Capture the cell that displays the provided text and extract its (x, y) central coordinate. 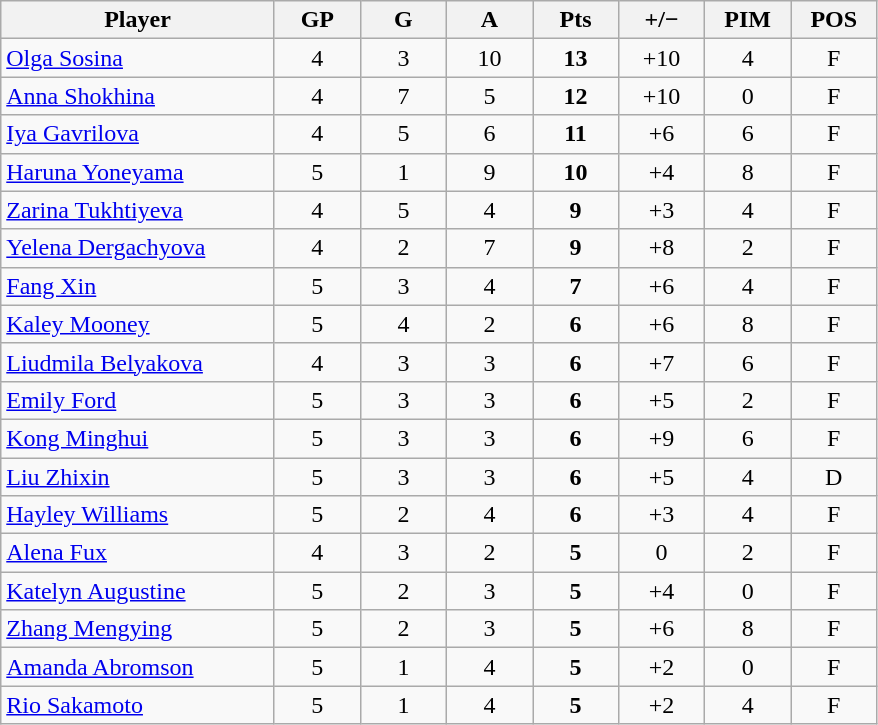
+8 (662, 248)
Anna Shokhina (138, 96)
+9 (662, 438)
Katelyn Augustine (138, 591)
Amanda Abromson (138, 667)
12 (575, 96)
Player (138, 20)
POS (834, 20)
Kong Minghui (138, 438)
Zhang Mengying (138, 629)
A (489, 20)
Kaley Mooney (138, 324)
Pts (575, 20)
Alena Fux (138, 553)
Haruna Yoneyama (138, 172)
D (834, 477)
G (403, 20)
Olga Sosina (138, 58)
Iya Gavrilova (138, 134)
Fang Xin (138, 286)
Zarina Tukhtiyeva (138, 210)
PIM (748, 20)
Liu Zhixin (138, 477)
13 (575, 58)
Emily Ford (138, 400)
GP (317, 20)
Yelena Dergachyova (138, 248)
Liudmila Belyakova (138, 362)
Rio Sakamoto (138, 705)
Hayley Williams (138, 515)
11 (575, 134)
+/− (662, 20)
+7 (662, 362)
